Find where the given text appears and provide that cell's center as (X, Y) coordinate. 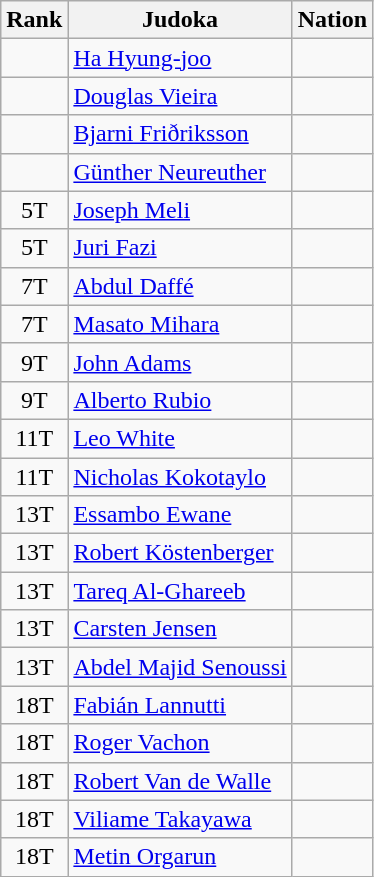
John Adams (180, 362)
Leo White (180, 438)
Tareq Al-Ghareeb (180, 591)
Robert Köstenberger (180, 553)
Robert Van de Walle (180, 781)
Bjarni Friðriksson (180, 134)
Roger Vachon (180, 743)
Douglas Vieira (180, 96)
Abdul Daffé (180, 286)
Abdel Majid Senoussi (180, 667)
Essambo Ewane (180, 515)
Masato Mihara (180, 324)
Rank (34, 20)
Nation (332, 20)
Nicholas Kokotaylo (180, 477)
Alberto Rubio (180, 400)
Juri Fazi (180, 248)
Judoka (180, 20)
Fabián Lannutti (180, 705)
Ha Hyung-joo (180, 58)
Joseph Meli (180, 210)
Metin Orgarun (180, 857)
Carsten Jensen (180, 629)
Günther Neureuther (180, 172)
Viliame Takayawa (180, 819)
